Locate the cell with the specified text and output its (x, y) center coordinate. 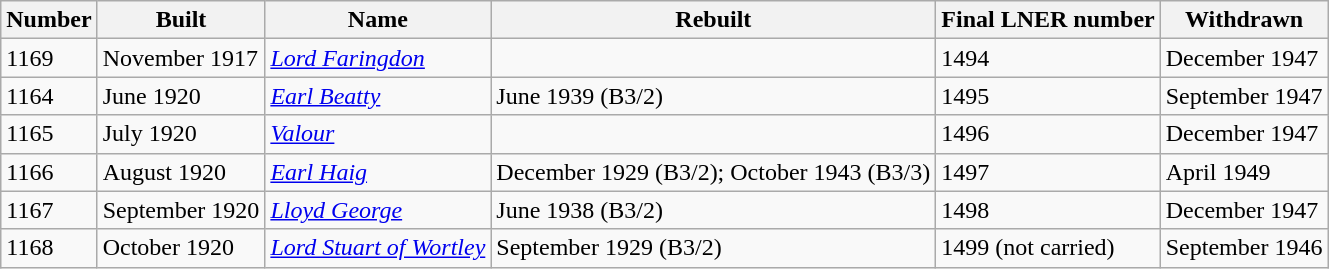
1165 (49, 134)
Lord Faringdon (378, 58)
September 1947 (1244, 96)
Name (378, 20)
1495 (1048, 96)
December 1929 (B3/2); October 1943 (B3/3) (714, 172)
Earl Haig (378, 172)
August 1920 (181, 172)
1169 (49, 58)
November 1917 (181, 58)
1168 (49, 248)
1164 (49, 96)
Built (181, 20)
September 1929 (B3/2) (714, 248)
June 1939 (B3/2) (714, 96)
Number (49, 20)
1497 (1048, 172)
September 1920 (181, 210)
October 1920 (181, 248)
Withdrawn (1244, 20)
1166 (49, 172)
June 1938 (B3/2) (714, 210)
Lord Stuart of Wortley (378, 248)
1498 (1048, 210)
April 1949 (1244, 172)
Valour (378, 134)
Earl Beatty (378, 96)
June 1920 (181, 96)
1496 (1048, 134)
Lloyd George (378, 210)
Final LNER number (1048, 20)
July 1920 (181, 134)
1167 (49, 210)
1499 (not carried) (1048, 248)
Rebuilt (714, 20)
1494 (1048, 58)
September 1946 (1244, 248)
